Extract the [X, Y] coordinate from the center of the cell holding the provided text.  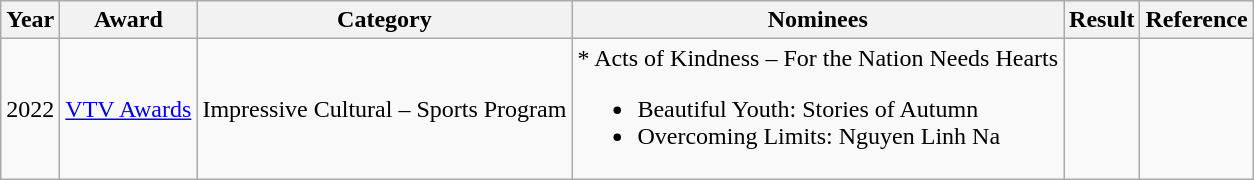
2022 [30, 109]
Nominees [818, 20]
VTV Awards [128, 109]
Category [384, 20]
Impressive Cultural – Sports Program [384, 109]
Result [1102, 20]
Reference [1196, 20]
Award [128, 20]
* Acts of Kindness – For the Nation Needs HeartsBeautiful Youth: Stories of AutumnOvercoming Limits: Nguyen Linh Na [818, 109]
Year [30, 20]
